Find where the given text appears and provide that cell's center as [X, Y] coordinate. 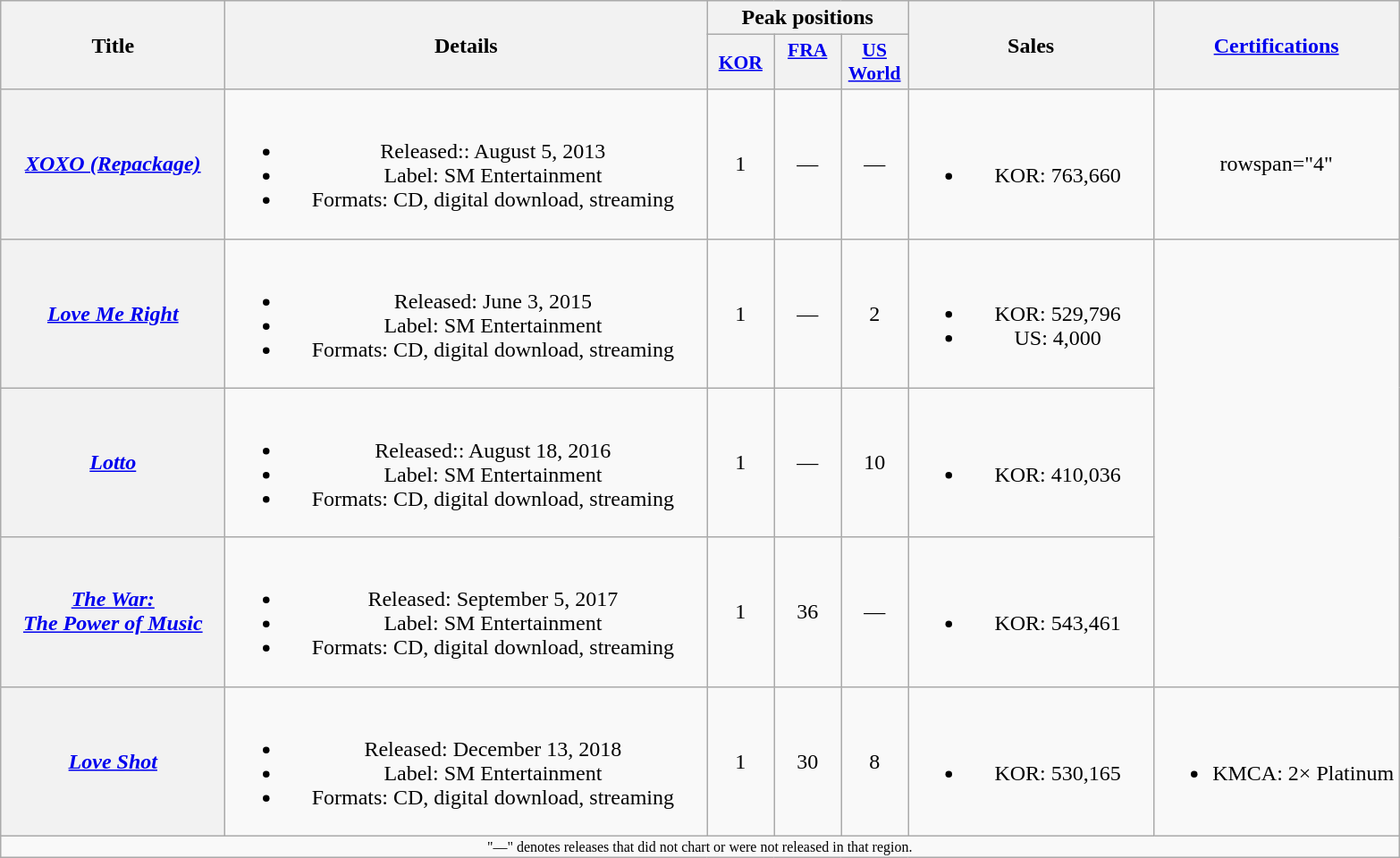
"—" denotes releases that did not chart or were not released in that region. [700, 846]
KOR: 543,461 [1032, 611]
Sales [1032, 45]
Released: June 3, 2015Label: SM EntertainmentFormats: CD, digital download, streaming [467, 313]
30 [808, 761]
USWorld [874, 63]
Details [467, 45]
FRA [808, 63]
10 [874, 463]
XOXO (Repackage) [113, 164]
KOR [740, 63]
Lotto [113, 463]
8 [874, 761]
Peak positions [808, 18]
Love Shot [113, 761]
Love Me Right [113, 313]
Certifications [1277, 45]
Released: December 13, 2018Label: SM EntertainmentFormats: CD, digital download, streaming [467, 761]
Released:: August 18, 2016Label: SM EntertainmentFormats: CD, digital download, streaming [467, 463]
36 [808, 611]
KOR: 529,796US: 4,000 [1032, 313]
KOR: 763,660 [1032, 164]
The War:The Power of Music [113, 611]
KMCA: 2× Platinum [1277, 761]
rowspan="4" [1277, 164]
2 [874, 313]
KOR: 530,165 [1032, 761]
KOR: 410,036 [1032, 463]
Released: September 5, 2017Label: SM EntertainmentFormats: CD, digital download, streaming [467, 611]
Released:: August 5, 2013Label: SM EntertainmentFormats: CD, digital download, streaming [467, 164]
Title [113, 45]
